Scan for the cell matching the given text and deliver its (x, y) coordinate at center. 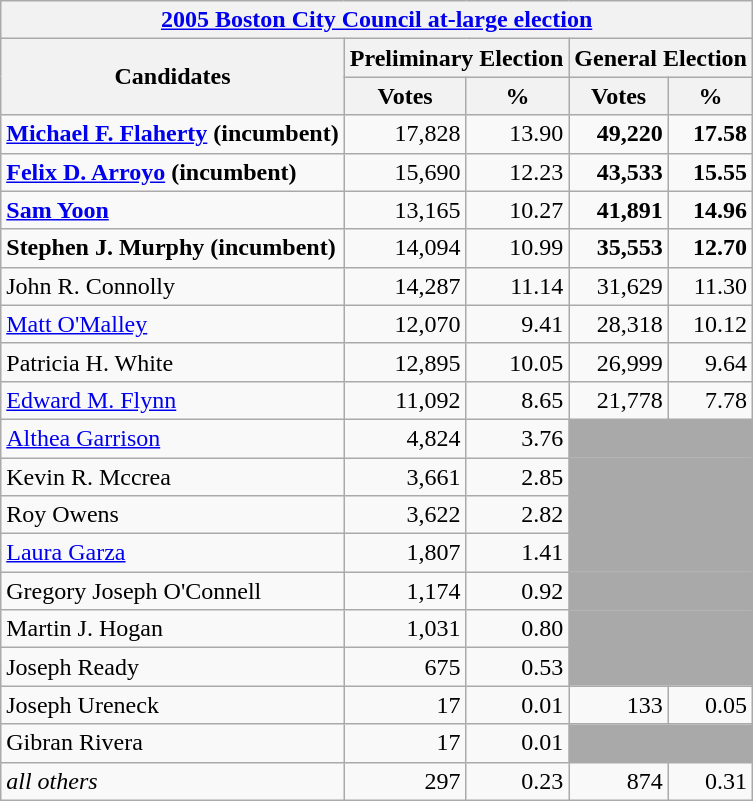
Candidates (172, 77)
2.82 (518, 515)
14,287 (405, 286)
Gibran Rivera (172, 743)
2005 Boston City Council at-large election (377, 20)
15,690 (405, 172)
Edward M. Flynn (172, 400)
Stephen J. Murphy (incumbent) (172, 248)
John R. Connolly (172, 286)
Laura Garza (172, 553)
Matt O'Malley (172, 324)
41,891 (619, 210)
13,165 (405, 210)
Gregory Joseph O'Connell (172, 591)
Althea Garrison (172, 438)
13.90 (518, 134)
Roy Owens (172, 515)
1.41 (518, 553)
12,895 (405, 362)
874 (619, 781)
Sam Yoon (172, 210)
3,661 (405, 477)
Kevin R. Mccrea (172, 477)
49,220 (619, 134)
Felix D. Arroyo (incumbent) (172, 172)
11.30 (710, 286)
9.41 (518, 324)
0.31 (710, 781)
11.14 (518, 286)
12.23 (518, 172)
133 (619, 705)
Joseph Ready (172, 667)
1,807 (405, 553)
10.05 (518, 362)
12.70 (710, 248)
0.92 (518, 591)
Michael F. Flaherty (incumbent) (172, 134)
4,824 (405, 438)
all others (172, 781)
General Election (661, 58)
21,778 (619, 400)
28,318 (619, 324)
12,070 (405, 324)
3.76 (518, 438)
0.53 (518, 667)
10.12 (710, 324)
297 (405, 781)
17.58 (710, 134)
Martin J. Hogan (172, 629)
14.96 (710, 210)
35,553 (619, 248)
1,031 (405, 629)
31,629 (619, 286)
9.64 (710, 362)
3,622 (405, 515)
10.27 (518, 210)
0.05 (710, 705)
2.85 (518, 477)
675 (405, 667)
8.65 (518, 400)
1,174 (405, 591)
15.55 (710, 172)
17,828 (405, 134)
26,999 (619, 362)
14,094 (405, 248)
11,092 (405, 400)
0.80 (518, 629)
Preliminary Election (456, 58)
10.99 (518, 248)
0.23 (518, 781)
Joseph Ureneck (172, 705)
7.78 (710, 400)
Patricia H. White (172, 362)
43,533 (619, 172)
